Scan for the cell matching the given text and deliver its [x, y] coordinate at center. 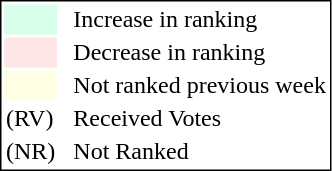
(NR) [30, 151]
Increase in ranking [200, 19]
Received Votes [200, 119]
Not Ranked [200, 151]
(RV) [30, 119]
Not ranked previous week [200, 85]
Decrease in ranking [200, 53]
